For the text-containing cell, return its midpoint in (X, Y) coordinate format. 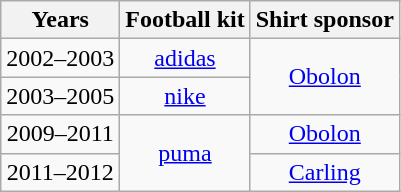
nike (185, 96)
Carling (324, 172)
Football kit (185, 20)
Shirt sponsor (324, 20)
2002–2003 (60, 58)
adidas (185, 58)
2009–2011 (60, 134)
2003–2005 (60, 96)
2011–2012 (60, 172)
Years (60, 20)
puma (185, 153)
